Provide the [x, y] coordinate of the cell's center where the given text is located.  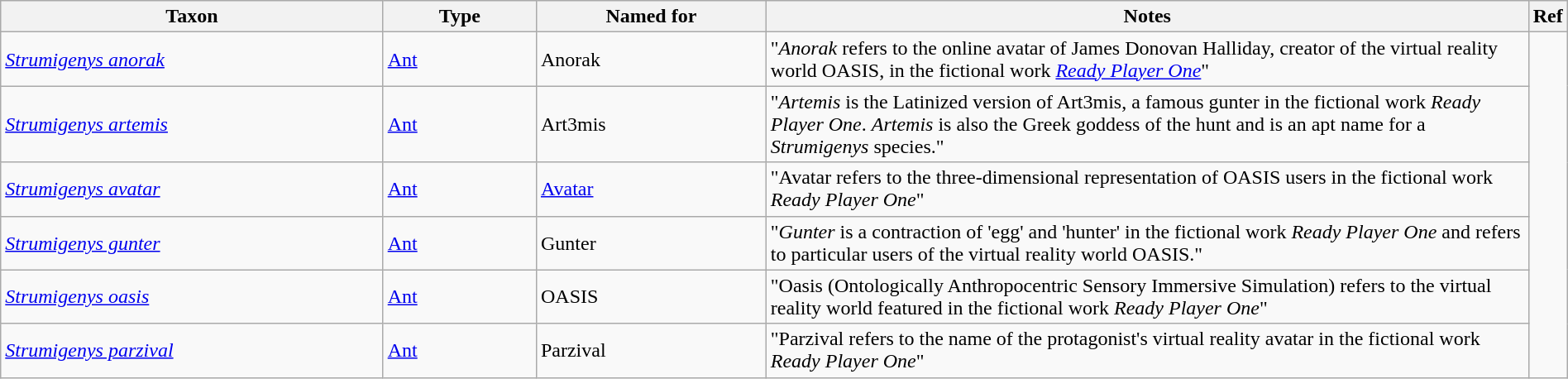
Taxon [192, 17]
Gunter [651, 243]
Strumigenys oasis [192, 296]
"Avatar refers to the three-dimensional representation of OASIS users in the fictional work Ready Player One" [1147, 189]
"Parzival refers to the name of the protagonist's virtual reality avatar in the fictional work Ready Player One" [1147, 351]
"Anorak refers to the online avatar of James Donovan Halliday, creator of the virtual reality world OASIS, in the fictional work Ready Player One" [1147, 60]
Notes [1147, 17]
Strumigenys avatar [192, 189]
Anorak [651, 60]
Strumigenys gunter [192, 243]
Art3mis [651, 124]
Strumigenys anorak [192, 60]
Type [460, 17]
Strumigenys artemis [192, 124]
Parzival [651, 351]
Named for [651, 17]
OASIS [651, 296]
Strumigenys parzival [192, 351]
Ref [1548, 17]
Avatar [651, 189]
